For the text-containing cell, return its midpoint in (x, y) coordinate format. 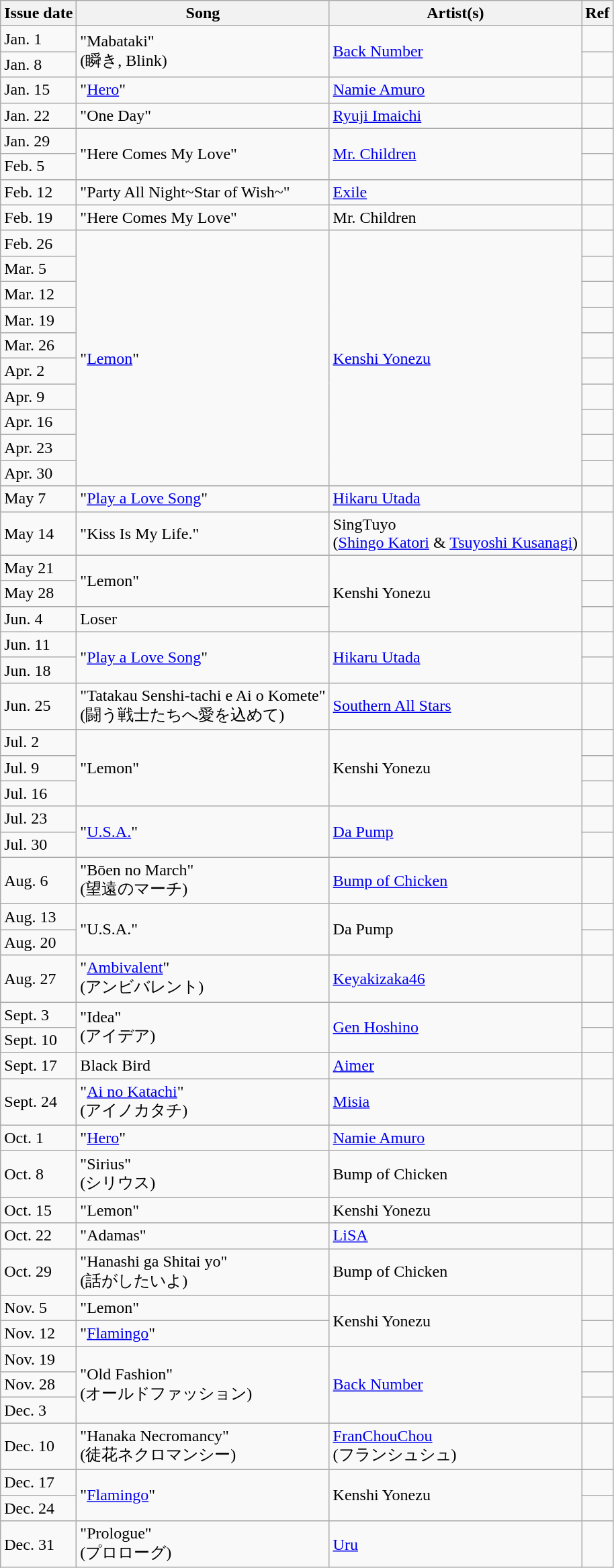
Nov. 12 (39, 1334)
Mar. 5 (39, 268)
Mar. 26 (39, 346)
Jul. 23 (39, 819)
Aug. 13 (39, 917)
Feb. 19 (39, 217)
Jul. 9 (39, 768)
"One Day" (203, 115)
Aug. 27 (39, 979)
SingTuyo(Shingo Katori & Tsuyoshi Kusanagi) (455, 533)
"Adamas" (203, 1236)
Misia (455, 1102)
"Hanashi ga Shitai yo"(話がしたいよ) (203, 1272)
Mar. 19 (39, 320)
Ryuji Imaichi (455, 115)
May 28 (39, 593)
Dec. 10 (39, 1447)
Artist(s) (455, 13)
"Hanaka Necromancy"(徒花ネクロマンシー) (203, 1447)
Oct. 8 (39, 1174)
Nov. 5 (39, 1308)
Gen Hoshino (455, 1027)
Jun. 18 (39, 670)
Sept. 17 (39, 1066)
Southern All Stars (455, 706)
Nov. 28 (39, 1385)
Jul. 2 (39, 742)
Apr. 2 (39, 371)
Issue date (39, 13)
Aug. 6 (39, 881)
Loser (203, 619)
Uru (455, 1545)
"Sirius"(シリウス) (203, 1174)
"Bōen no March"(望遠のマーチ) (203, 881)
Aug. 20 (39, 942)
Keyakizaka46 (455, 979)
Jan. 29 (39, 141)
Oct. 1 (39, 1138)
Apr. 16 (39, 422)
"Party All Night~Star of Wish~" (203, 192)
Jun. 4 (39, 619)
Mar. 12 (39, 294)
Jan. 15 (39, 90)
Ref (598, 13)
Sept. 10 (39, 1040)
Oct. 22 (39, 1236)
Feb. 26 (39, 243)
Sept. 24 (39, 1102)
Feb. 12 (39, 192)
Apr. 23 (39, 448)
Feb. 5 (39, 166)
FranChouChou(フランシュシュ) (455, 1447)
LiSA (455, 1236)
Oct. 15 (39, 1210)
Black Bird (203, 1066)
Dec. 24 (39, 1508)
May 14 (39, 533)
Jan. 22 (39, 115)
"Ambivalent"(アンビバレント) (203, 979)
Dec. 17 (39, 1482)
"Old Fashion"(オールドファッション) (203, 1385)
Jul. 30 (39, 844)
Dec. 3 (39, 1410)
May 7 (39, 499)
Jan. 1 (39, 39)
Exile (455, 192)
Jan. 8 (39, 64)
Sept. 3 (39, 1014)
"Prologue"(プロローグ) (203, 1545)
Oct. 29 (39, 1272)
Jun. 11 (39, 644)
May 21 (39, 568)
Apr. 30 (39, 473)
"Tatakau Senshi-tachi e Ai o Komete"(闘う戦士たちへ愛を込めて) (203, 706)
"Ai no Katachi"(アイノカタチ) (203, 1102)
Dec. 31 (39, 1545)
"Mabataki"(瞬き, Blink) (203, 52)
Apr. 9 (39, 397)
Jun. 25 (39, 706)
Nov. 19 (39, 1359)
Song (203, 13)
"Kiss Is My Life." (203, 533)
Jul. 16 (39, 793)
Aimer (455, 1066)
"Idea"(アイデア) (203, 1027)
